Extract the [X, Y] coordinate from the center of the cell holding the provided text.  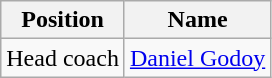
Name [197, 20]
Daniel Godoy [197, 58]
Position [63, 20]
Head coach [63, 58]
